From the cell containing the given text, extract its center point as (x, y) coordinate. 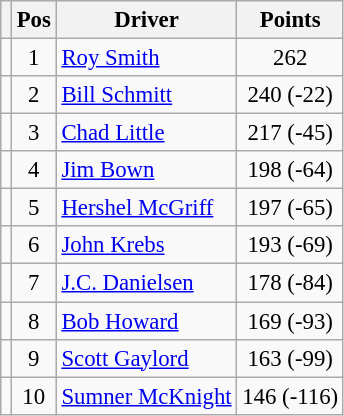
John Krebs (146, 245)
10 (34, 396)
Bill Schmitt (146, 95)
7 (34, 283)
Driver (146, 20)
1 (34, 58)
9 (34, 358)
2 (34, 95)
163 (-99) (290, 358)
Bob Howard (146, 321)
197 (-65) (290, 208)
Scott Gaylord (146, 358)
4 (34, 170)
Pos (34, 20)
178 (-84) (290, 283)
146 (-116) (290, 396)
Points (290, 20)
Chad Little (146, 133)
Sumner McKnight (146, 396)
8 (34, 321)
169 (-93) (290, 321)
6 (34, 245)
Jim Bown (146, 170)
Roy Smith (146, 58)
5 (34, 208)
198 (-64) (290, 170)
J.C. Danielsen (146, 283)
262 (290, 58)
240 (-22) (290, 95)
Hershel McGriff (146, 208)
193 (-69) (290, 245)
3 (34, 133)
217 (-45) (290, 133)
